Return (x, y) of the center of cell containing provided text 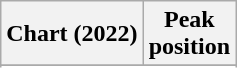
Peakposition (189, 34)
Chart (2022) (72, 34)
